Locate the cell with the specified text and output its (X, Y) center coordinate. 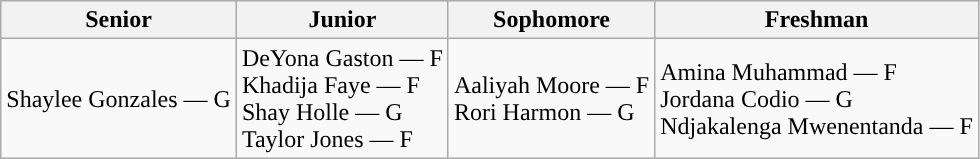
Sophomore (551, 20)
Senior (119, 20)
Shaylee Gonzales — G (119, 98)
Junior (342, 20)
Freshman (817, 20)
DeYona Gaston — FKhadija Faye — FShay Holle — GTaylor Jones — F (342, 98)
Aaliyah Moore — FRori Harmon — G (551, 98)
Amina Muhammad — FJordana Codio — GNdjakalenga Mwenentanda — F (817, 98)
